Pinpoint the cell where the given text exists, returning its (x, y) midpoint coordinate. 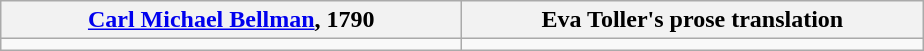
Carl Michael Bellman, 1790 (232, 20)
Eva Toller's prose translation (692, 20)
